Locate the cell with the specified text and output its (x, y) center coordinate. 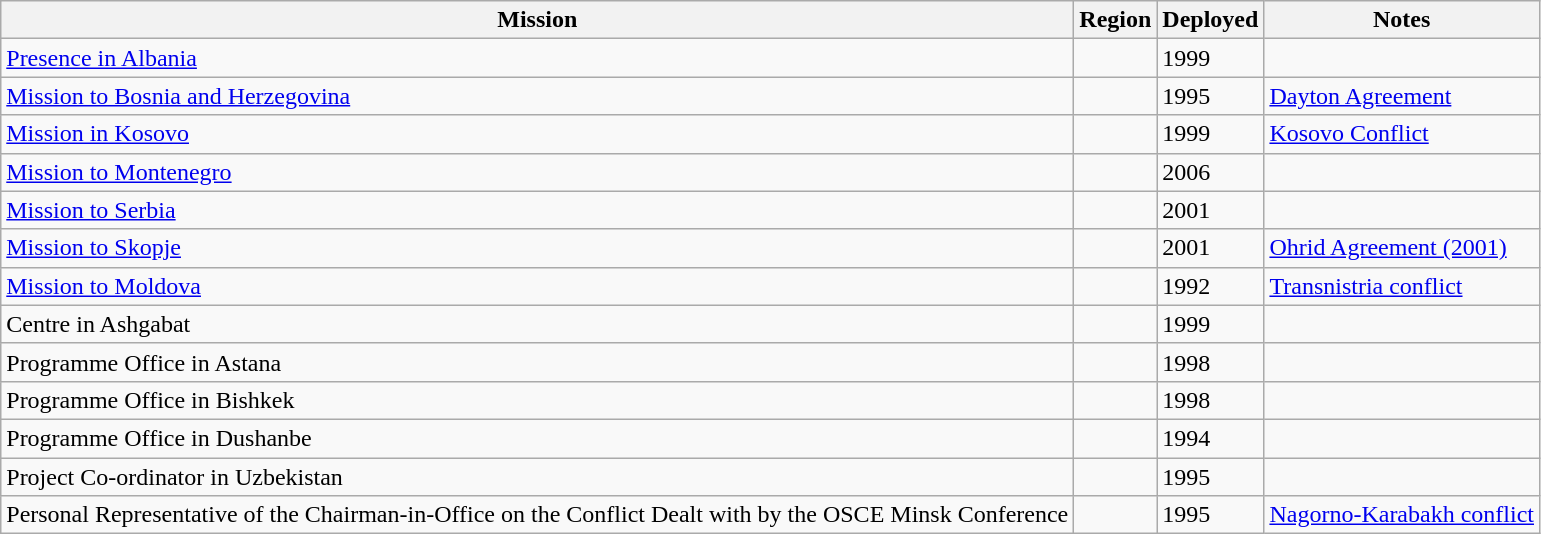
Mission to Moldova (538, 286)
Ohrid Agreement (2001) (1402, 248)
Programme Office in Astana (538, 362)
Mission in Kosovo (538, 134)
Mission (538, 20)
1992 (1210, 286)
Notes (1402, 20)
Presence in Albania (538, 58)
Nagorno-Karabakh conflict (1402, 515)
Mission to Montenegro (538, 172)
Transnistria conflict (1402, 286)
Personal Representative of the Chairman-in-Office on the Conflict Dealt with by the OSCE Minsk Conference (538, 515)
Region (1116, 20)
Dayton Agreement (1402, 96)
1994 (1210, 438)
Centre in Ashgabat (538, 324)
Deployed (1210, 20)
Mission to Serbia (538, 210)
Programme Office in Dushanbe (538, 438)
Mission to Bosnia and Herzegovina (538, 96)
Kosovo Conflict (1402, 134)
Mission to Skopje (538, 248)
2006 (1210, 172)
Programme Office in Bishkek (538, 400)
Project Co-ordinator in Uzbekistan (538, 477)
